Capture the cell that displays the provided text and extract its (X, Y) central coordinate. 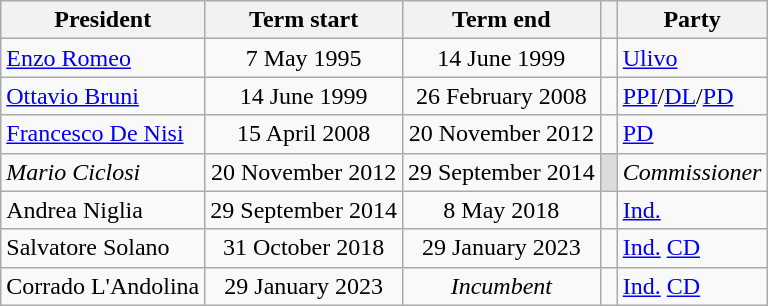
8 May 2018 (501, 210)
Mario Ciclosi (103, 172)
Party (692, 20)
Enzo Romeo (103, 58)
26 February 2008 (501, 96)
Ind. (692, 210)
Term start (304, 20)
Francesco De Nisi (103, 134)
Incumbent (501, 286)
President (103, 20)
31 October 2018 (304, 248)
PD (692, 134)
Term end (501, 20)
Salvatore Solano (103, 248)
Corrado L'Andolina (103, 286)
Ulivo (692, 58)
Andrea Niglia (103, 210)
PPI/DL/PD (692, 96)
Commissioner (692, 172)
15 April 2008 (304, 134)
Ottavio Bruni (103, 96)
7 May 1995 (304, 58)
